Return the [X, Y] coordinate for the center point of the cell that contains the specified text.  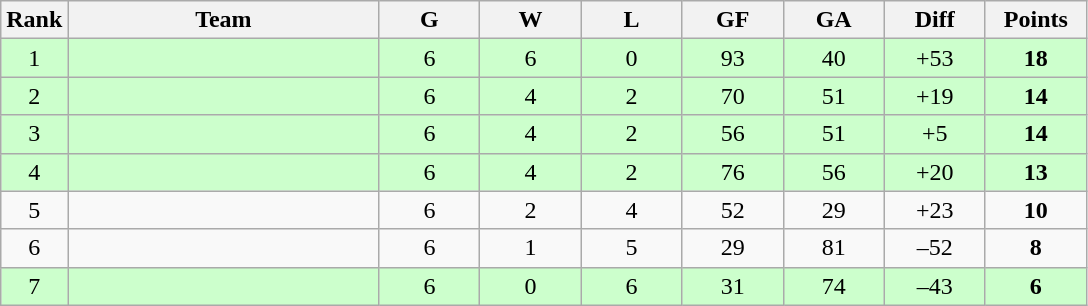
13 [1036, 172]
L [632, 20]
81 [834, 248]
Diff [934, 20]
7 [34, 286]
Rank [34, 20]
Points [1036, 20]
+23 [934, 210]
GA [834, 20]
93 [732, 58]
+5 [934, 134]
10 [1036, 210]
GF [732, 20]
W [530, 20]
18 [1036, 58]
40 [834, 58]
76 [732, 172]
Team [224, 20]
+19 [934, 96]
3 [34, 134]
52 [732, 210]
–43 [934, 286]
–52 [934, 248]
74 [834, 286]
+53 [934, 58]
G [430, 20]
70 [732, 96]
+20 [934, 172]
31 [732, 286]
8 [1036, 248]
